Detect which cell encompasses the target text, then output its [X, Y] center coordinate. 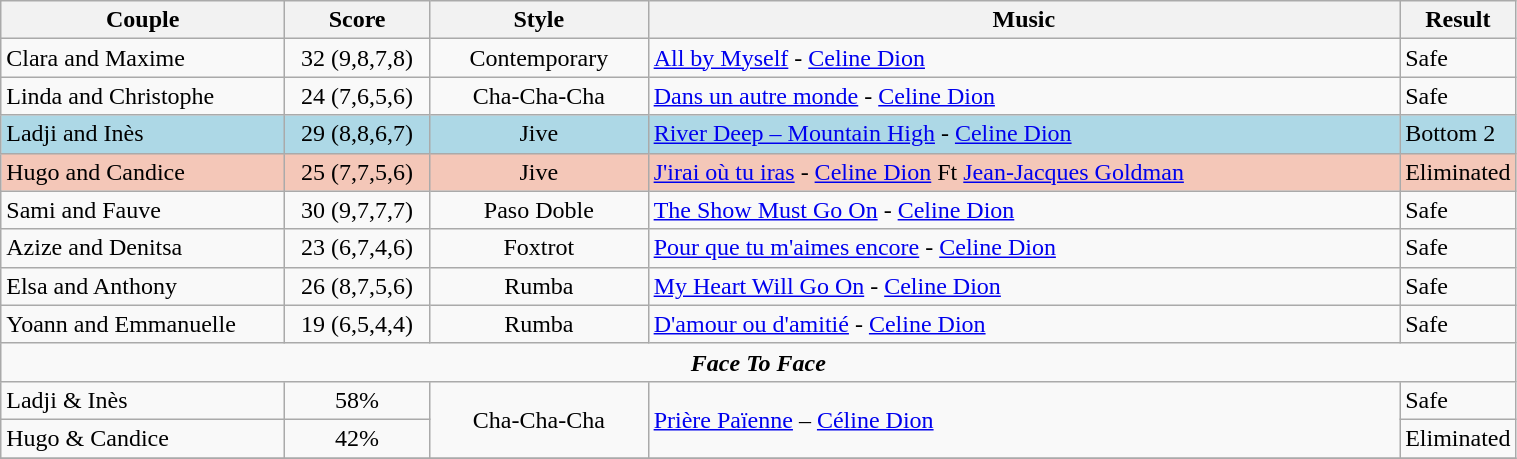
Linda and Christophe [143, 96]
25 (7,7,5,6) [358, 172]
Prière Païenne – Céline Dion [1024, 419]
D'amour ou d'amitié - Celine Dion [1024, 324]
J'irai où tu iras - Celine Dion Ft Jean-Jacques Goldman [1024, 172]
Foxtrot [540, 248]
Ladji and Inès [143, 134]
Score [358, 20]
Sami and Fauve [143, 210]
Hugo and Candice [143, 172]
Azize and Denitsa [143, 248]
32 (9,8,7,8) [358, 58]
29 (8,8,6,7) [358, 134]
Clara and Maxime [143, 58]
23 (6,7,4,6) [358, 248]
Dans un autre monde - Celine Dion [1024, 96]
Style [540, 20]
The Show Must Go On - Celine Dion [1024, 210]
River Deep – Mountain High - Celine Dion [1024, 134]
Face To Face [758, 362]
Ladji & Inès [143, 400]
Result [1458, 20]
All by Myself - Celine Dion [1024, 58]
Yoann and Emmanuelle [143, 324]
Contemporary [540, 58]
26 (8,7,5,6) [358, 286]
Pour que tu m'aimes encore - Celine Dion [1024, 248]
Music [1024, 20]
My Heart Will Go On - Celine Dion [1024, 286]
58% [358, 400]
Couple [143, 20]
Hugo & Candice [143, 438]
30 (9,7,7,7) [358, 210]
Bottom 2 [1458, 134]
42% [358, 438]
19 (6,5,4,4) [358, 324]
Elsa and Anthony [143, 286]
24 (7,6,5,6) [358, 96]
Paso Doble [540, 210]
